Identify which cell holds the provided text, then report its [x, y] central coordinate. 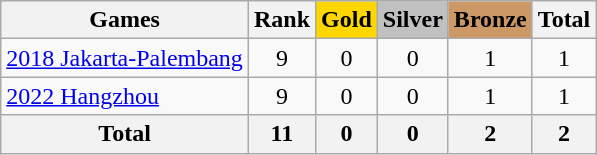
2022 Hangzhou [125, 96]
Games [125, 20]
Gold [347, 20]
Rank [282, 20]
Silver [412, 20]
Bronze [490, 20]
2018 Jakarta-Palembang [125, 58]
11 [282, 134]
